Identify which cell holds the provided text, then report its (X, Y) central coordinate. 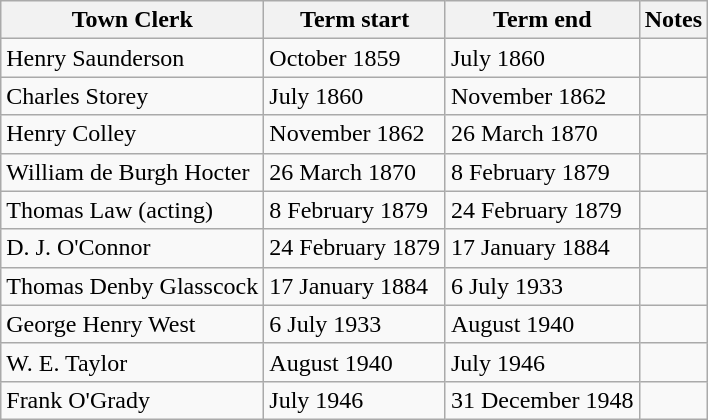
Thomas Law (acting) (132, 210)
Henry Colley (132, 134)
Frank O'Grady (132, 400)
Thomas Denby Glasscock (132, 286)
W. E. Taylor (132, 362)
D. J. O'Connor (132, 248)
Term start (355, 20)
Town Clerk (132, 20)
William de Burgh Hocter (132, 172)
Notes (673, 20)
Charles Storey (132, 96)
October 1859 (355, 58)
31 December 1948 (542, 400)
George Henry West (132, 324)
Henry Saunderson (132, 58)
Term end (542, 20)
